Return (X, Y) of the center of cell containing provided text 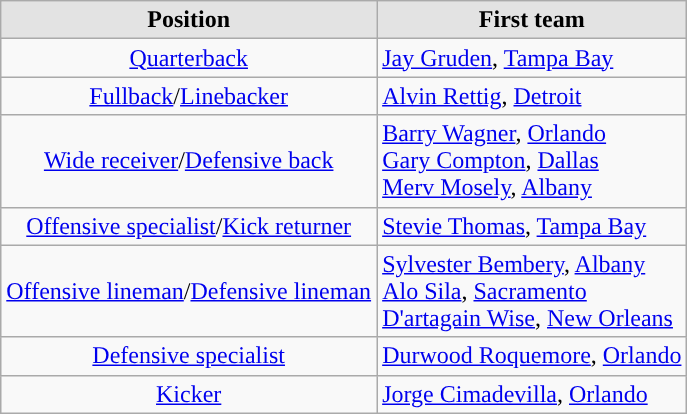
Quarterback (189, 58)
Fullback/Linebacker (189, 96)
First team (532, 20)
Kicker (189, 394)
Barry Wagner, OrlandoGary Compton, DallasMerv Mosely, Albany (532, 161)
Sylvester Bembery, AlbanyAlo Sila, SacramentoD'artagain Wise, New Orleans (532, 291)
Jay Gruden, Tampa Bay (532, 58)
Defensive specialist (189, 356)
Wide receiver/Defensive back (189, 161)
Offensive lineman/Defensive lineman (189, 291)
Position (189, 20)
Offensive specialist/Kick returner (189, 226)
Durwood Roquemore, Orlando (532, 356)
Jorge Cimadevilla, Orlando (532, 394)
Stevie Thomas, Tampa Bay (532, 226)
Alvin Rettig, Detroit (532, 96)
